From the cell containing the given text, extract its center point as (X, Y) coordinate. 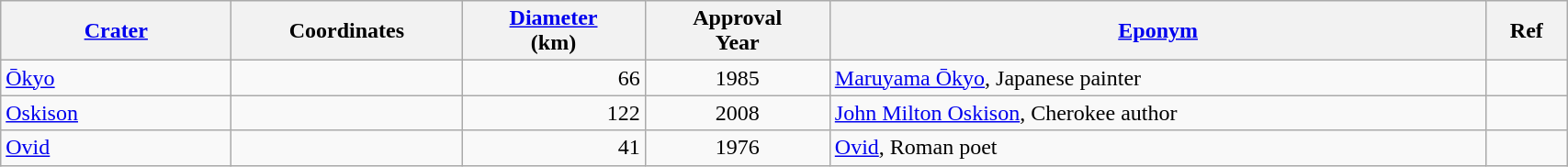
66 (553, 78)
1976 (737, 148)
Diameter(km) (553, 31)
2008 (737, 113)
Ovid (116, 148)
Ōkyo (116, 78)
Ref (1527, 31)
Maruyama Ōkyo, Japanese painter (1157, 78)
Coordinates (347, 31)
Eponym (1157, 31)
41 (553, 148)
Crater (116, 31)
Oskison (116, 113)
John Milton Oskison, Cherokee author (1157, 113)
122 (553, 113)
1985 (737, 78)
ApprovalYear (737, 31)
Ovid, Roman poet (1157, 148)
